For the text-containing cell, return its midpoint in [x, y] coordinate format. 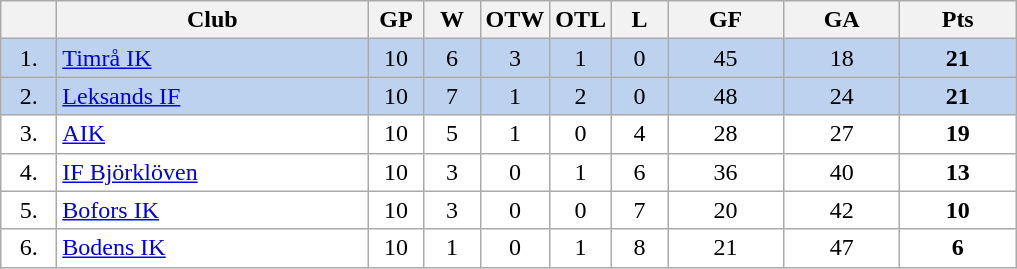
GF [726, 20]
Pts [958, 20]
3. [29, 134]
47 [842, 248]
2 [581, 96]
28 [726, 134]
Leksands IF [212, 96]
20 [726, 210]
8 [640, 248]
GA [842, 20]
4 [640, 134]
IF Björklöven [212, 172]
48 [726, 96]
AIK [212, 134]
L [640, 20]
6. [29, 248]
GP [396, 20]
5. [29, 210]
Bofors IK [212, 210]
24 [842, 96]
19 [958, 134]
Bodens IK [212, 248]
Club [212, 20]
4. [29, 172]
OTW [515, 20]
W [452, 20]
2. [29, 96]
5 [452, 134]
40 [842, 172]
42 [842, 210]
27 [842, 134]
18 [842, 58]
1. [29, 58]
OTL [581, 20]
13 [958, 172]
Timrå IK [212, 58]
45 [726, 58]
36 [726, 172]
